Return the (x, y) coordinate for the center point of the cell that contains the specified text.  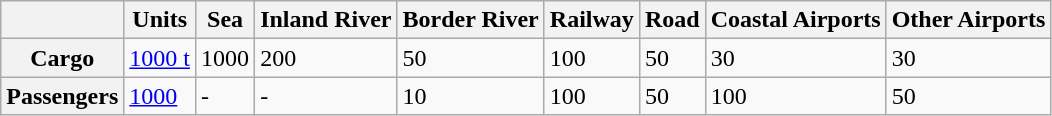
Road (672, 20)
Cargo (62, 58)
Sea (226, 20)
10 (470, 96)
Border River (470, 20)
Passengers (62, 96)
Coastal Airports (796, 20)
Other Airports (968, 20)
200 (326, 58)
Inland River (326, 20)
Railway (592, 20)
1000 t (160, 58)
Units (160, 20)
